Determine the [X, Y] coordinate at the center of the cell enclosing the given text.  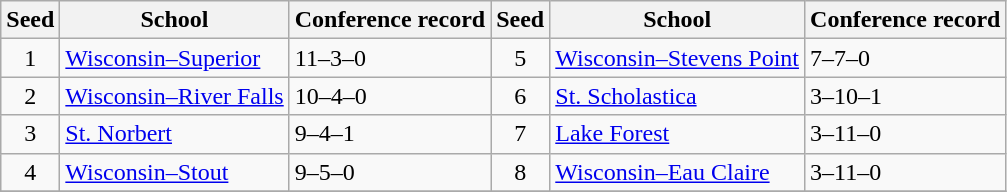
5 [520, 58]
3 [30, 134]
9–5–0 [390, 172]
8 [520, 172]
6 [520, 96]
Lake Forest [678, 134]
4 [30, 172]
Wisconsin–River Falls [174, 96]
10–4–0 [390, 96]
Wisconsin–Eau Claire [678, 172]
7 [520, 134]
11–3–0 [390, 58]
3–10–1 [906, 96]
7–7–0 [906, 58]
Wisconsin–Superior [174, 58]
St. Scholastica [678, 96]
Wisconsin–Stout [174, 172]
Wisconsin–Stevens Point [678, 58]
9–4–1 [390, 134]
1 [30, 58]
St. Norbert [174, 134]
2 [30, 96]
